Locate the cell with the specified text and output its (x, y) center coordinate. 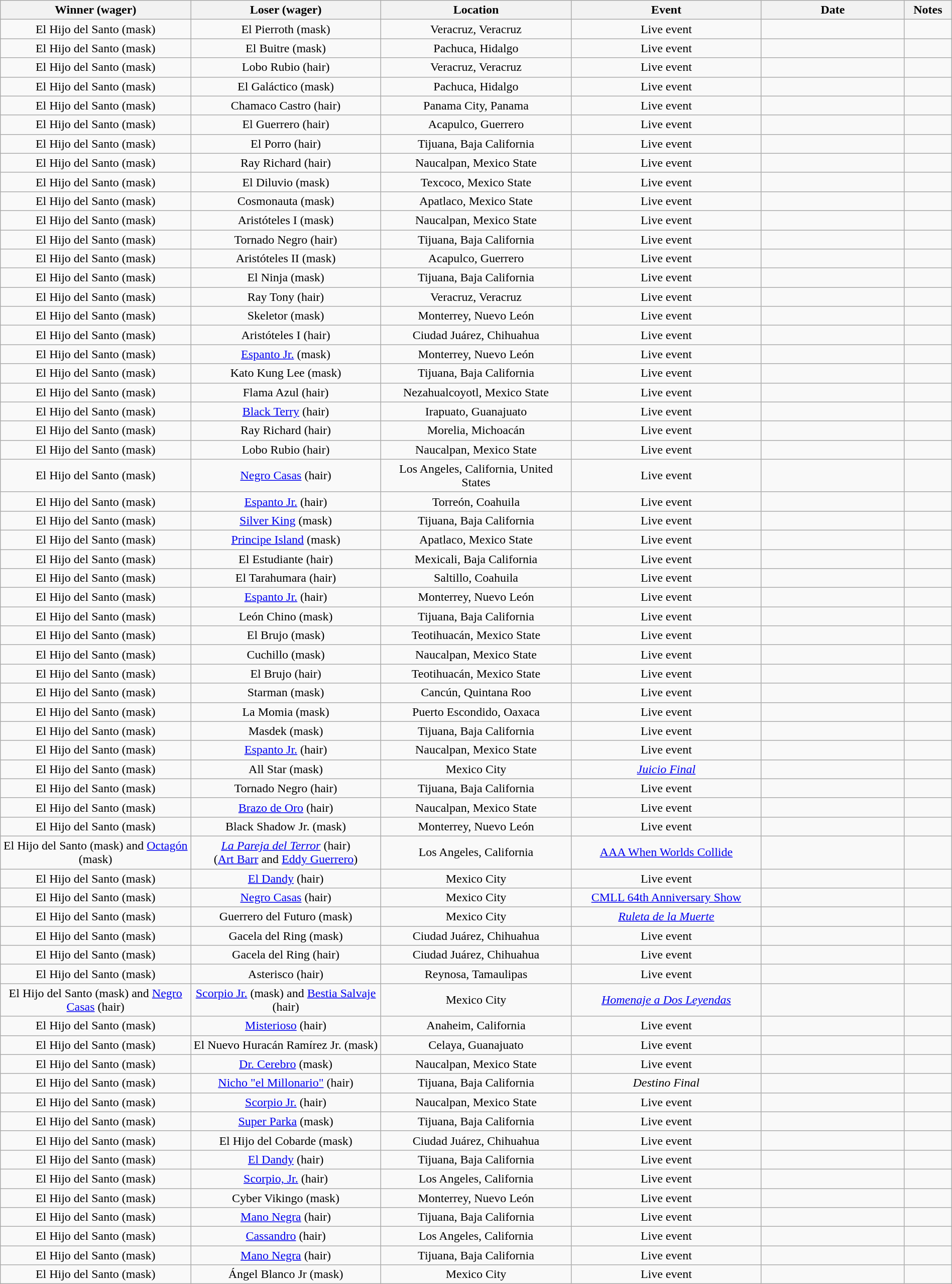
Ángel Blanco Jr (mask) (286, 1274)
Brazo de Oro (hair) (286, 807)
Homenaje a Dos Leyendas (666, 1000)
El Guerrero (hair) (286, 125)
El Brujo (hair) (286, 674)
Chamaco Castro (hair) (286, 105)
Puerto Escondido, Oaxaca (476, 712)
Kato Kung Lee (mask) (286, 373)
Gacela del Ring (mask) (286, 936)
Starman (mask) (286, 693)
Mexicali, Baja California (476, 559)
Panama City, Panama (476, 105)
AAA When Worlds Collide (666, 852)
El Pierroth (mask) (286, 29)
El Galáctico (mask) (286, 86)
Guerrero del Futuro (mask) (286, 917)
La Pareja del Terror (hair)(Art Barr and Eddy Guerrero) (286, 852)
Cancún, Quintana Roo (476, 693)
CMLL 64th Anniversary Show (666, 898)
El Tarahumara (hair) (286, 578)
El Nuevo Huracán Ramírez Jr. (mask) (286, 1045)
Masdek (mask) (286, 731)
Notes (928, 10)
Celaya, Guanajuato (476, 1045)
Asterisco (hair) (286, 974)
Scorpio, Jr. (hair) (286, 1179)
Super Parka (mask) (286, 1121)
El Hijo del Cobarde (mask) (286, 1140)
Ray Tony (hair) (286, 297)
La Momia (mask) (286, 712)
Cyber Vikingo (mask) (286, 1198)
Nicho "el Millonario" (hair) (286, 1083)
Winner (wager) (95, 10)
Loser (wager) (286, 10)
León Chino (mask) (286, 616)
Cosmonauta (mask) (286, 201)
Location (476, 10)
Dr. Cerebro (mask) (286, 1064)
All Star (mask) (286, 769)
Flama Azul (hair) (286, 392)
Aristóteles I (mask) (286, 220)
El Hijo del Santo (mask) and Negro Casas (hair) (95, 1000)
El Porro (hair) (286, 144)
Saltillo, Coahuila (476, 578)
Misterioso (hair) (286, 1026)
El Brujo (mask) (286, 635)
Scorpio Jr. (hair) (286, 1102)
Destino Final (666, 1083)
Nezahualcoyotl, Mexico State (476, 392)
Aristóteles II (mask) (286, 259)
Cassandro (hair) (286, 1236)
El Estudiante (hair) (286, 559)
Silver King (mask) (286, 520)
Event (666, 10)
Morelia, Michoacán (476, 431)
Anaheim, California (476, 1026)
Ruleta de la Muerte (666, 917)
El Diluvio (mask) (286, 182)
Black Terry (hair) (286, 411)
Scorpio Jr. (mask) and Bestia Salvaje (hair) (286, 1000)
Espanto Jr. (mask) (286, 354)
Torreón, Coahuila (476, 501)
Cuchillo (mask) (286, 655)
Skeletor (mask) (286, 316)
Irapuato, Guanajuato (476, 411)
Black Shadow Jr. (mask) (286, 826)
Principe Island (mask) (286, 540)
Date (832, 10)
Reynosa, Tamaulipas (476, 974)
El Ninja (mask) (286, 278)
Gacela del Ring (hair) (286, 955)
El Buitre (mask) (286, 48)
Juicio Final (666, 769)
Texcoco, Mexico State (476, 182)
Los Angeles, California, United States (476, 475)
El Hijo del Santo (mask) and Octagón (mask) (95, 852)
Aristóteles I (hair) (286, 335)
